Return the (x, y) coordinate for the center point of the cell that contains the specified text.  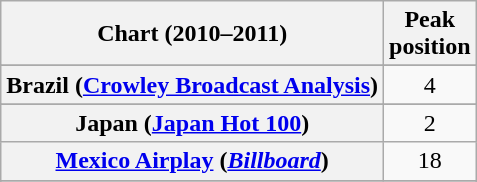
18 (430, 161)
2 (430, 123)
4 (430, 85)
Chart (2010–2011) (192, 34)
Japan (Japan Hot 100) (192, 123)
Brazil (Crowley Broadcast Analysis) (192, 85)
Peakposition (430, 34)
Mexico Airplay (Billboard) (192, 161)
